Return the [X, Y] coordinate for the center point of the cell that contains the specified text.  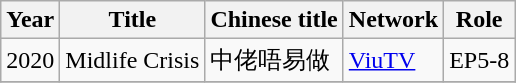
Network [393, 20]
Title [132, 20]
Role [480, 20]
2020 [30, 60]
中佬唔易做 [274, 60]
EP5-8 [480, 60]
Year [30, 20]
ViuTV [393, 60]
Chinese title [274, 20]
Midlife Crisis [132, 60]
